Find where the given text appears and provide that cell's center as [X, Y] coordinate. 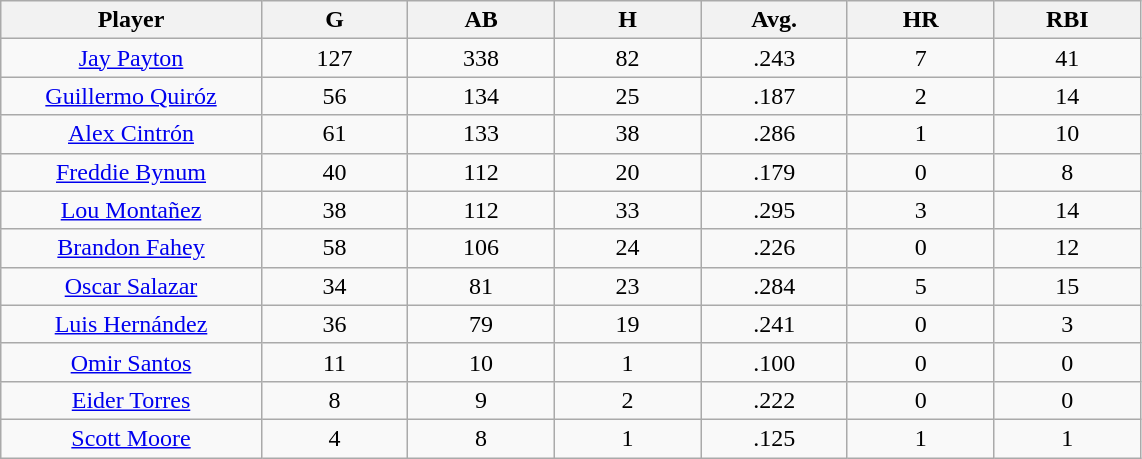
7 [920, 58]
Brandon Fahey [132, 248]
338 [482, 58]
H [628, 20]
.241 [774, 324]
19 [628, 324]
12 [1068, 248]
G [334, 20]
.125 [774, 438]
5 [920, 286]
Oscar Salazar [132, 286]
79 [482, 324]
133 [482, 134]
9 [482, 400]
81 [482, 286]
.243 [774, 58]
20 [628, 172]
Avg. [774, 20]
AB [482, 20]
58 [334, 248]
134 [482, 96]
Luis Hernández [132, 324]
Omir Santos [132, 362]
127 [334, 58]
Lou Montañez [132, 210]
24 [628, 248]
.286 [774, 134]
82 [628, 58]
.222 [774, 400]
15 [1068, 286]
HR [920, 20]
.100 [774, 362]
Freddie Bynum [132, 172]
61 [334, 134]
25 [628, 96]
Eider Torres [132, 400]
Scott Moore [132, 438]
41 [1068, 58]
.284 [774, 286]
.295 [774, 210]
Player [132, 20]
34 [334, 286]
106 [482, 248]
56 [334, 96]
Jay Payton [132, 58]
4 [334, 438]
RBI [1068, 20]
.226 [774, 248]
23 [628, 286]
Alex Cintrón [132, 134]
11 [334, 362]
40 [334, 172]
Guillermo Quiróz [132, 96]
33 [628, 210]
.187 [774, 96]
36 [334, 324]
.179 [774, 172]
